Determine the (X, Y) coordinate at the center of the cell enclosing the given text.  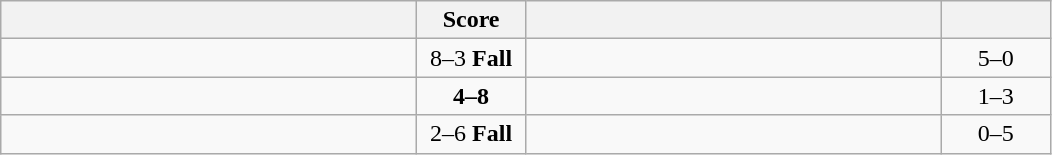
0–5 (996, 134)
1–3 (996, 96)
4–8 (472, 96)
5–0 (996, 58)
8–3 Fall (472, 58)
2–6 Fall (472, 134)
Score (472, 20)
